Pinpoint the cell where the given text exists, returning its [X, Y] midpoint coordinate. 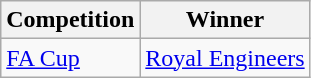
FA Cup [70, 58]
Winner [225, 20]
Royal Engineers [225, 58]
Competition [70, 20]
